Provide the [X, Y] coordinate of the cell's center where the given text is located.  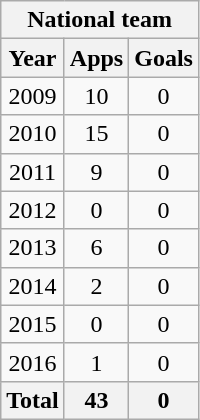
2013 [33, 248]
2014 [33, 286]
Total [33, 400]
43 [96, 400]
2011 [33, 172]
Goals [164, 58]
15 [96, 134]
Apps [96, 58]
2015 [33, 324]
National team [100, 20]
6 [96, 248]
2016 [33, 362]
2010 [33, 134]
2009 [33, 96]
Year [33, 58]
2012 [33, 210]
10 [96, 96]
2 [96, 286]
1 [96, 362]
9 [96, 172]
